Provide the (X, Y) coordinate of the cell's center where the given text is located.  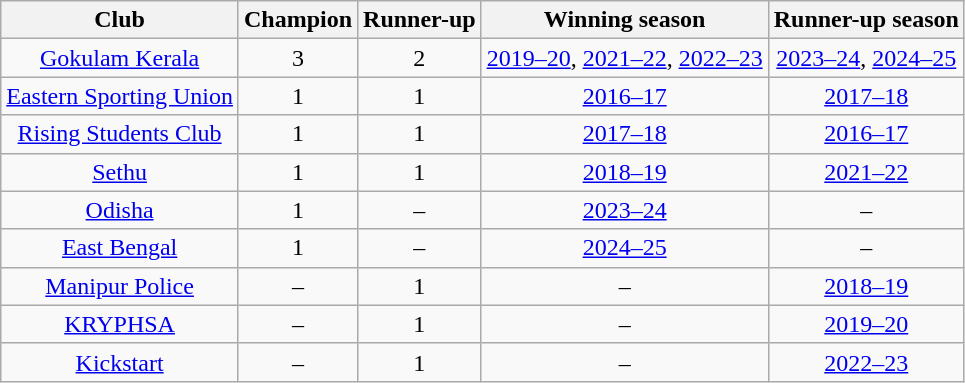
Eastern Sporting Union (120, 96)
Rising Students Club (120, 134)
2024–25 (624, 248)
Manipur Police (120, 286)
Kickstart (120, 362)
Gokulam Kerala (120, 58)
East Bengal (120, 248)
Runner-up season (866, 20)
2023–24, 2024–25 (866, 58)
Sethu (120, 172)
2021–22 (866, 172)
2019–20 (866, 324)
Winning season (624, 20)
Runner-up (420, 20)
2022–23 (866, 362)
3 (298, 58)
2023–24 (624, 210)
2 (420, 58)
2019–20, 2021–22, 2022–23 (624, 58)
KRYPHSA (120, 324)
Club (120, 20)
Odisha (120, 210)
Champion (298, 20)
